Determine the (x, y) coordinate at the center of the cell enclosing the given text.  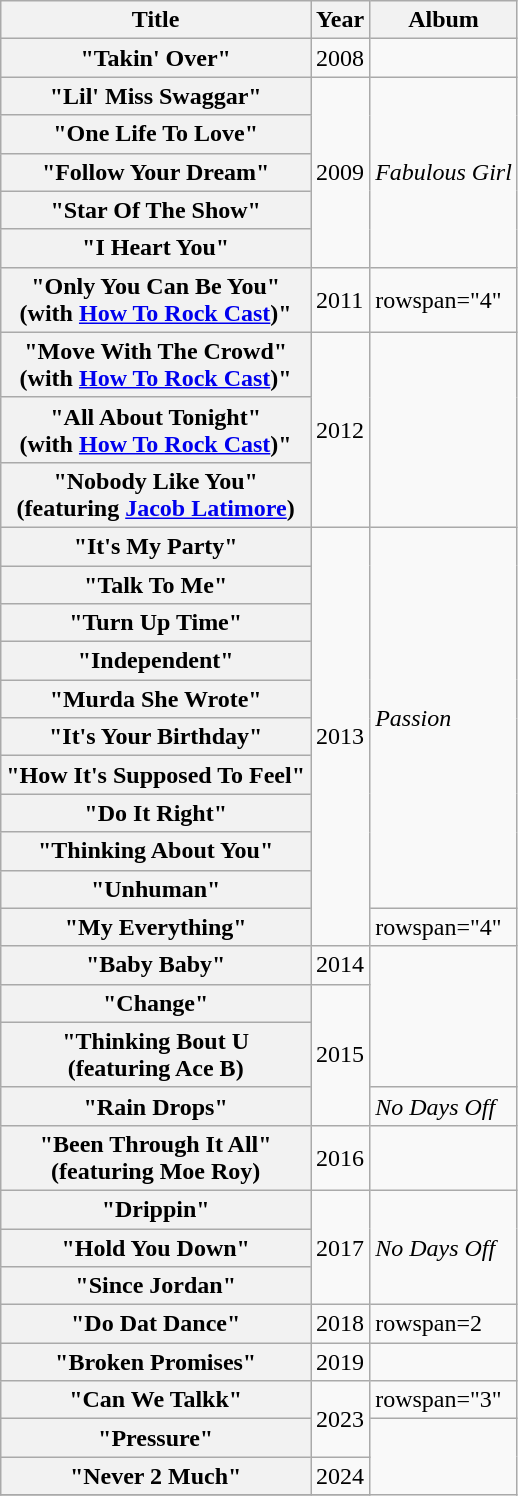
"Hold You Down" (156, 1247)
2017 (340, 1247)
"Do It Right" (156, 813)
"Never 2 Much" (156, 1476)
"Thinking Bout U (featuring Ace B) (156, 1054)
"It's My Party" (156, 546)
"Follow Your Dream" (156, 172)
"It's Your Birthday" (156, 737)
2012 (340, 430)
"Drippin" (156, 1209)
2023 (340, 1419)
"Move With The Crowd"(with How To Rock Cast)" (156, 364)
"Unhuman" (156, 889)
Year (340, 20)
"Star Of The Show" (156, 210)
2013 (340, 736)
"Takin' Over" (156, 58)
2009 (340, 172)
2015 (340, 1054)
"Broken Promises" (156, 1362)
2018 (340, 1324)
"Murda She Wrote" (156, 699)
"Baby Baby" (156, 965)
2016 (340, 1158)
"Rain Drops" (156, 1106)
"My Everything" (156, 927)
"Lil' Miss Swaggar" (156, 96)
"One Life To Love" (156, 134)
rowspan=2 (444, 1324)
2014 (340, 965)
2019 (340, 1362)
Passion (444, 718)
"Can We Talkk" (156, 1400)
"Been Through It All" (featuring Moe Roy) (156, 1158)
"Only You Can Be You"(with How To Rock Cast)" (156, 300)
"Change" (156, 1003)
"How It's Supposed To Feel" (156, 775)
Album (444, 20)
"Pressure" (156, 1438)
2024 (340, 1476)
Title (156, 20)
"All About Tonight" (with How To Rock Cast)" (156, 430)
"I Heart You" (156, 248)
"Do Dat Dance" (156, 1324)
Fabulous Girl (444, 172)
"Nobody Like You"(featuring Jacob Latimore) (156, 494)
"Thinking About You" (156, 851)
2008 (340, 58)
"Talk To Me" (156, 585)
"Since Jordan" (156, 1286)
2011 (340, 300)
"Independent" (156, 661)
rowspan="3" (444, 1400)
"Turn Up Time" (156, 623)
